Search for the cell housing the specified text and yield its [X, Y] center coordinate. 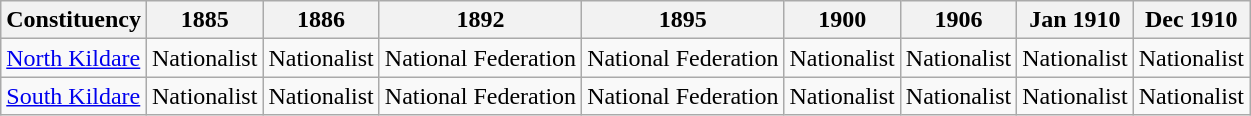
1885 [204, 20]
1895 [683, 20]
1886 [321, 20]
North Kildare [74, 58]
1906 [958, 20]
1892 [480, 20]
South Kildare [74, 96]
1900 [842, 20]
Jan 1910 [1075, 20]
Dec 1910 [1191, 20]
Constituency [74, 20]
